Identify which cell holds the provided text, then report its (X, Y) central coordinate. 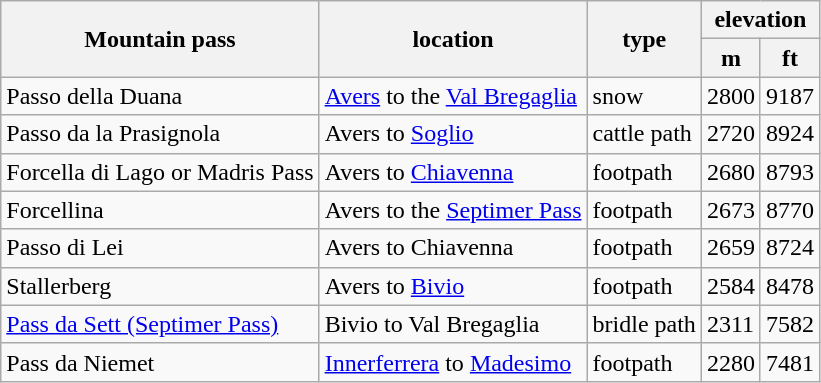
Pass da Sett (Septimer Pass) (160, 324)
2800 (730, 96)
Pass da Niemet (160, 362)
elevation (760, 20)
location (453, 39)
Stallerberg (160, 286)
2673 (730, 210)
Forcellina (160, 210)
Avers to the Val Bregaglia (453, 96)
ft (790, 58)
2280 (730, 362)
2720 (730, 134)
Avers to the Septimer Pass (453, 210)
8724 (790, 248)
Passo di Lei (160, 248)
7582 (790, 324)
bridle path (644, 324)
Forcella di Lago or Madris Pass (160, 172)
2311 (730, 324)
8924 (790, 134)
7481 (790, 362)
type (644, 39)
9187 (790, 96)
Bivio to Val Bregaglia (453, 324)
snow (644, 96)
2680 (730, 172)
Passo da la Prasignola (160, 134)
8770 (790, 210)
Innerferrera to Madesimo (453, 362)
Passo della Duana (160, 96)
Mountain pass (160, 39)
2659 (730, 248)
cattle path (644, 134)
Avers to Soglio (453, 134)
8793 (790, 172)
8478 (790, 286)
2584 (730, 286)
Avers to Bivio (453, 286)
m (730, 58)
